Return [X, Y] of the center of cell containing provided text 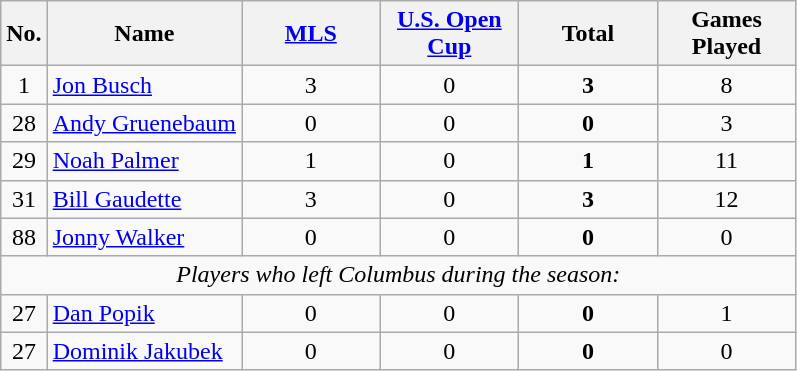
Dan Popik [144, 313]
No. [24, 34]
29 [24, 161]
Bill Gaudette [144, 199]
Total [588, 34]
Jon Busch [144, 85]
Jonny Walker [144, 237]
Dominik Jakubek [144, 351]
Players who left Columbus during the season: [398, 275]
88 [24, 237]
Noah Palmer [144, 161]
11 [726, 161]
U.S. Open Cup [450, 34]
Name [144, 34]
28 [24, 123]
8 [726, 85]
12 [726, 199]
MLS [312, 34]
Andy Gruenebaum [144, 123]
31 [24, 199]
Games Played [726, 34]
